Scan for the cell matching the given text and deliver its (X, Y) coordinate at center. 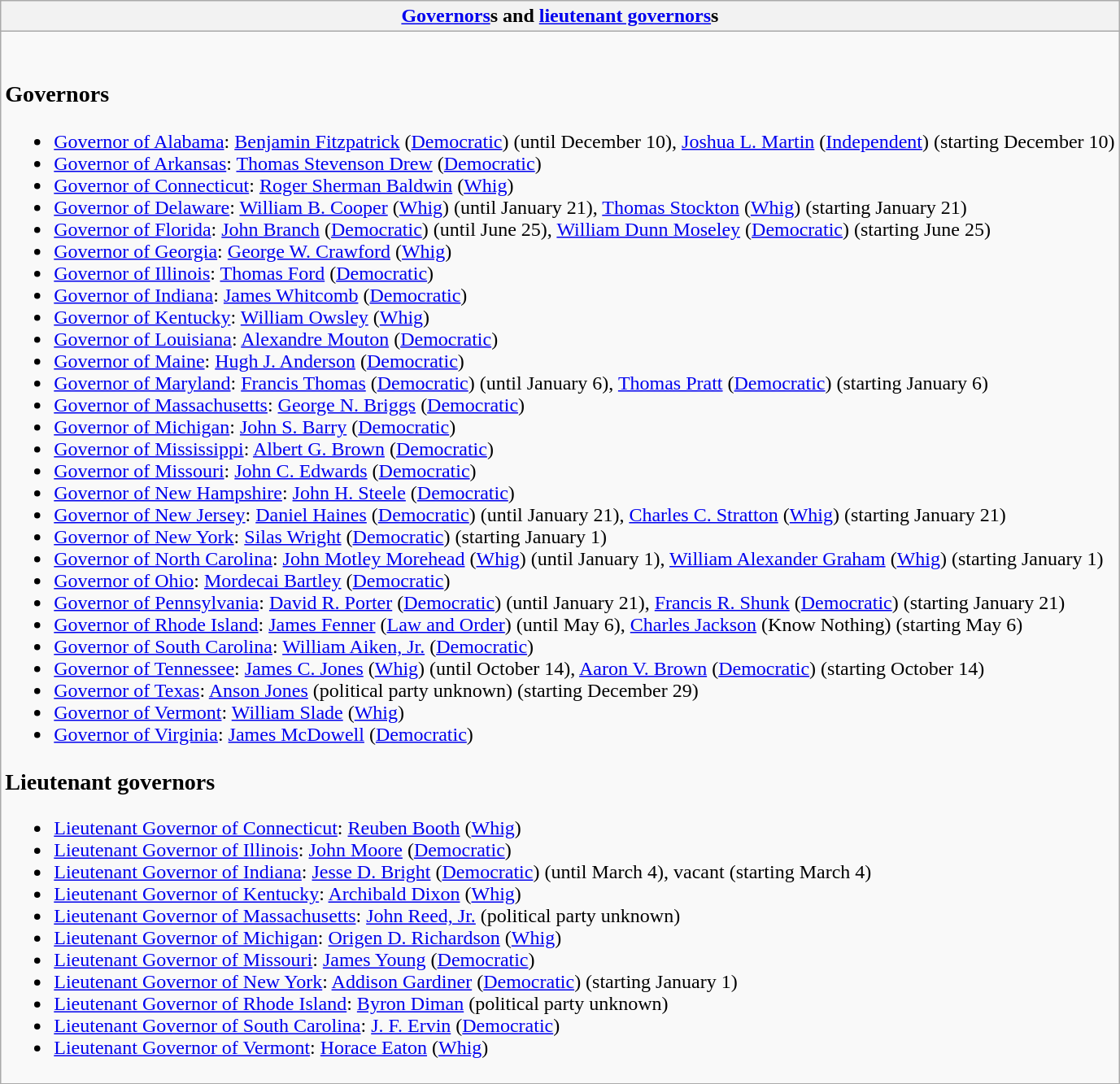
Governorss and lieutenant governorss (560, 16)
